For the text-containing cell, return its midpoint in (X, Y) coordinate format. 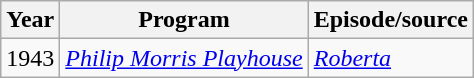
Roberta (390, 58)
Philip Morris Playhouse (184, 58)
1943 (30, 58)
Year (30, 20)
Program (184, 20)
Episode/source (390, 20)
